Locate the cell with the specified text and output its (X, Y) center coordinate. 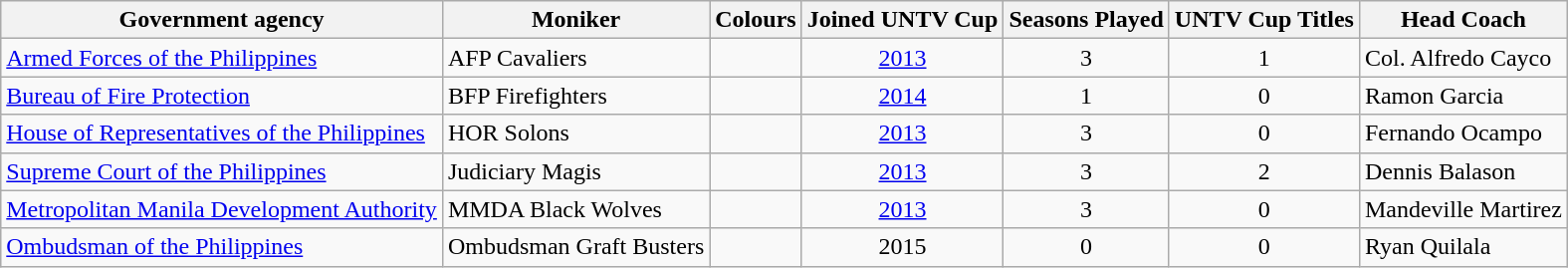
MMDA Black Wolves (575, 209)
Head Coach (1463, 20)
Joined UNTV Cup (902, 20)
2 (1264, 171)
Ramon Garcia (1463, 96)
House of Representatives of the Philippines (222, 134)
Mandeville Martirez (1463, 209)
Government agency (222, 20)
Dennis Balason (1463, 171)
AFP Cavaliers (575, 58)
Ombudsman of the Philippines (222, 247)
Seasons Played (1086, 20)
BFP Firefighters (575, 96)
Moniker (575, 20)
2015 (902, 247)
HOR Solons (575, 134)
Judiciary Magis (575, 171)
UNTV Cup Titles (1264, 20)
Fernando Ocampo (1463, 134)
Ombudsman Graft Busters (575, 247)
Col. Alfredo Cayco (1463, 58)
Colours (756, 20)
2014 (902, 96)
Bureau of Fire Protection (222, 96)
Armed Forces of the Philippines (222, 58)
Supreme Court of the Philippines (222, 171)
Ryan Quilala (1463, 247)
Metropolitan Manila Development Authority (222, 209)
